Determine the [X, Y] coordinate at the center of the cell enclosing the given text.  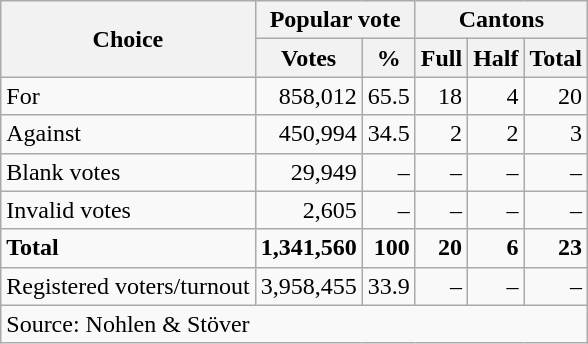
2,605 [308, 210]
4 [496, 96]
34.5 [388, 134]
Against [128, 134]
Invalid votes [128, 210]
450,994 [308, 134]
29,949 [308, 172]
65.5 [388, 96]
Votes [308, 58]
18 [441, 96]
% [388, 58]
Blank votes [128, 172]
Choice [128, 39]
Source: Nohlen & Stöver [294, 324]
1,341,560 [308, 248]
Full [441, 58]
3,958,455 [308, 286]
Cantons [501, 20]
33.9 [388, 286]
Registered voters/turnout [128, 286]
3 [556, 134]
100 [388, 248]
Popular vote [335, 20]
6 [496, 248]
858,012 [308, 96]
For [128, 96]
Half [496, 58]
23 [556, 248]
